Pinpoint the cell where the given text exists, returning its (x, y) midpoint coordinate. 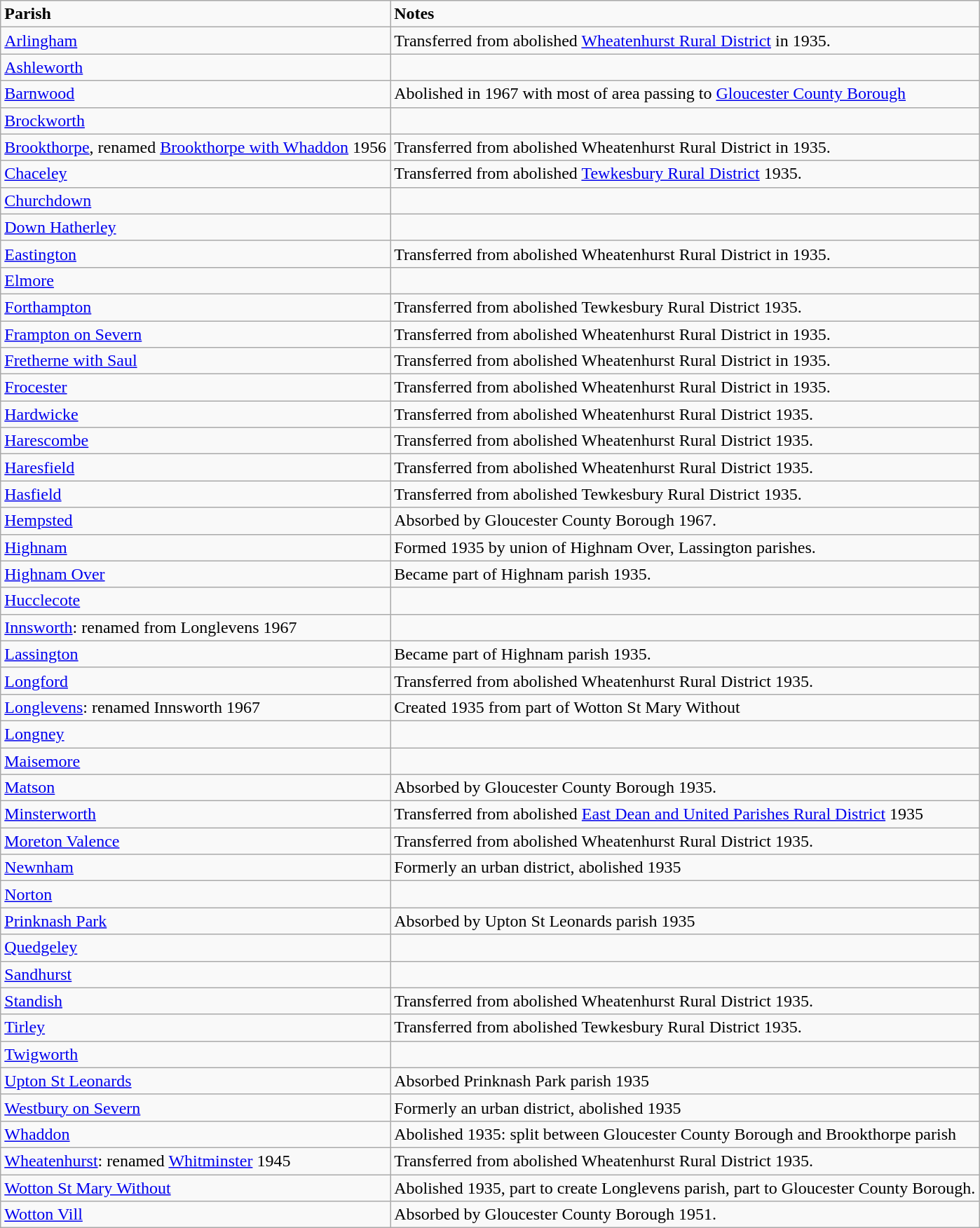
Absorbed by Upton St Leonards parish 1935 (685, 921)
Forthampton (196, 307)
Down Hatherley (196, 227)
Matson (196, 788)
Notes (685, 14)
Churchdown (196, 200)
Norton (196, 894)
Brockworth (196, 121)
Arlingham (196, 41)
Hardwicke (196, 414)
Wheatenhurst: renamed Whitminster 1945 (196, 1161)
Highnam (196, 547)
Lassington (196, 654)
Moreton Valence (196, 841)
Fretherne with Saul (196, 361)
Absorbed Prinknash Park parish 1935 (685, 1081)
Prinknash Park (196, 921)
Created 1935 from part of Wotton St Mary Without (685, 707)
Maisemore (196, 760)
Absorbed by Gloucester County Borough 1935. (685, 788)
Eastington (196, 254)
Frampton on Severn (196, 334)
Abolished in 1967 with most of area passing to Gloucester County Borough (685, 94)
Elmore (196, 280)
Tirley (196, 1028)
Wotton Vill (196, 1215)
Twigworth (196, 1054)
Standish (196, 1001)
Harescombe (196, 441)
Longlevens: renamed Innsworth 1967 (196, 707)
Wotton St Mary Without (196, 1188)
Westbury on Severn (196, 1107)
Abolished 1935, part to create Longlevens parish, part to Gloucester County Borough. (685, 1188)
Whaddon (196, 1134)
Upton St Leonards (196, 1081)
Longford (196, 681)
Minsterworth (196, 814)
Hempsted (196, 521)
Parish (196, 14)
Barnwood (196, 94)
Abolished 1935: split between Gloucester County Borough and Brookthorpe parish (685, 1134)
Absorbed by Gloucester County Borough 1967. (685, 521)
Transferred from abolished East Dean and United Parishes Rural District 1935 (685, 814)
Formed 1935 by union of Highnam Over, Lassington parishes. (685, 547)
Brookthorpe, renamed Brookthorpe with Whaddon 1956 (196, 147)
Hasfield (196, 494)
Innsworth: renamed from Longlevens 1967 (196, 627)
Newnham (196, 868)
Chaceley (196, 174)
Absorbed by Gloucester County Borough 1951. (685, 1215)
Sandhurst (196, 974)
Ashleworth (196, 67)
Frocester (196, 388)
Longney (196, 734)
Highnam Over (196, 574)
Hucclecote (196, 601)
Haresfield (196, 468)
Quedgeley (196, 948)
